Locate the cell with the specified text and output its [X, Y] center coordinate. 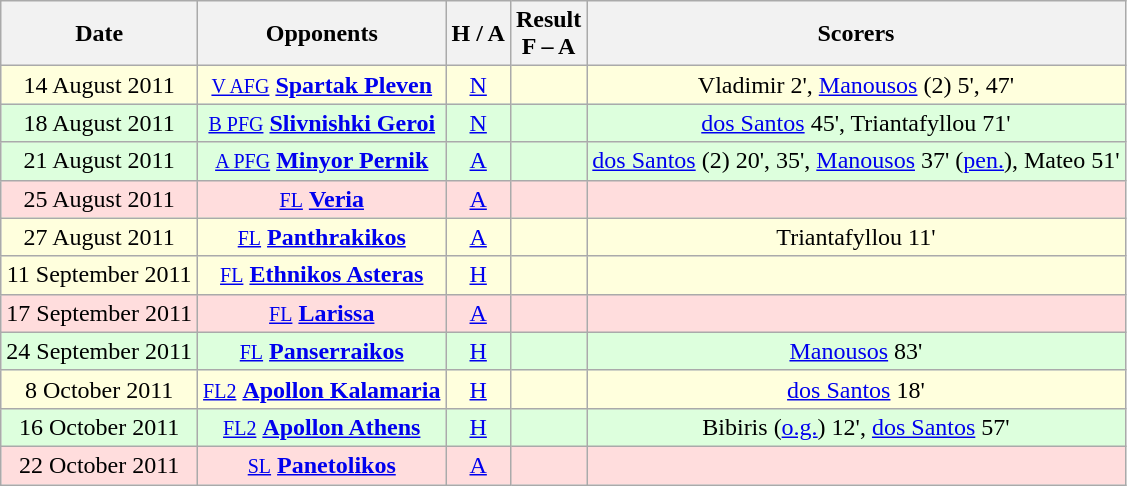
H / A [478, 34]
A PFG Minyor Pernik [322, 161]
V AFG Spartak Pleven [322, 85]
B PFG Slivnishki Geroi [322, 123]
27 August 2011 [100, 237]
21 August 2011 [100, 161]
11 September 2011 [100, 275]
FL Veria [322, 199]
24 September 2011 [100, 351]
Manousos 83' [856, 351]
FL2 Apollon Kalamaria [322, 389]
Vladimir 2', Manousos (2) 5', 47' [856, 85]
16 October 2011 [100, 427]
FL Larissa [322, 313]
17 September 2011 [100, 313]
dos Santos 18' [856, 389]
FL2 Apollon Athens [322, 427]
18 August 2011 [100, 123]
Opponents [322, 34]
FL Panserraikos [322, 351]
FL Ethnikos Asteras [322, 275]
dos Santos 45', Triantafyllou 71' [856, 123]
SL Panetolikos [322, 465]
25 August 2011 [100, 199]
Date [100, 34]
ResultF – A [548, 34]
Bibiris (o.g.) 12', dos Santos 57' [856, 427]
dos Santos (2) 20', 35', Manousos 37' (pen.), Mateo 51' [856, 161]
22 October 2011 [100, 465]
Triantafyllou 11' [856, 237]
FL Panthrakikos [322, 237]
14 August 2011 [100, 85]
8 October 2011 [100, 389]
Scorers [856, 34]
